Search for the cell housing the specified text and yield its [x, y] center coordinate. 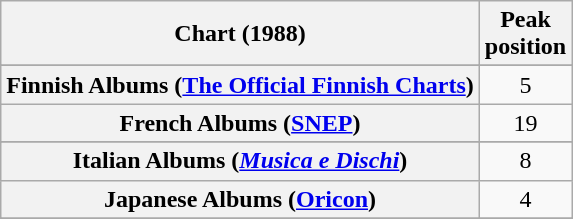
French Albums (SNEP) [240, 123]
4 [525, 199]
19 [525, 123]
Italian Albums (Musica e Dischi) [240, 161]
5 [525, 85]
Peakposition [525, 34]
8 [525, 161]
Japanese Albums (Oricon) [240, 199]
Chart (1988) [240, 34]
Finnish Albums (The Official Finnish Charts) [240, 85]
